Return [X, Y] of the center of cell containing provided text 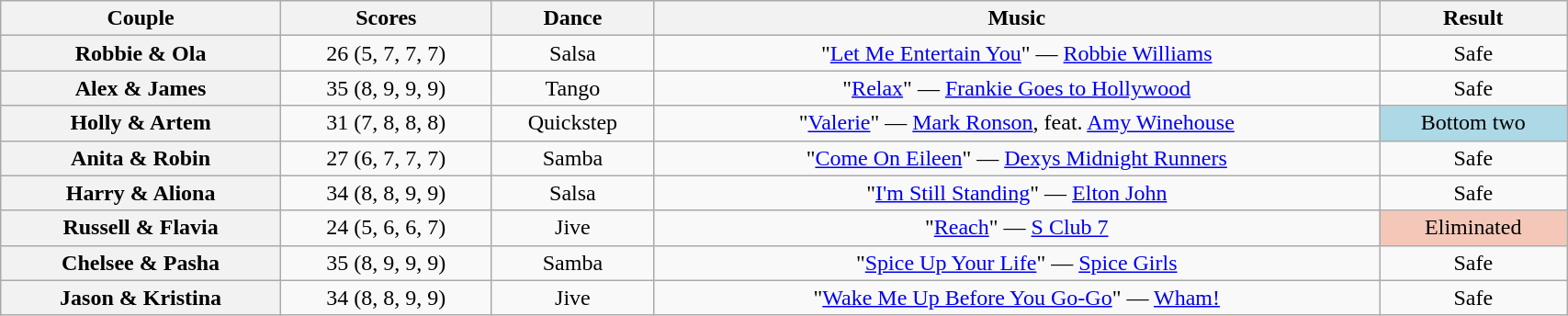
"Valerie" — Mark Ronson, feat. Amy Winehouse [1017, 123]
Quickstep [573, 123]
Tango [573, 88]
27 (6, 7, 7, 7) [386, 158]
Eliminated [1473, 228]
Result [1473, 18]
Anita & Robin [141, 158]
"Reach" — S Club 7 [1017, 228]
"Wake Me Up Before You Go-Go" — Wham! [1017, 298]
Alex & James [141, 88]
Russell & Flavia [141, 228]
"Come On Eileen" — Dexys Midnight Runners [1017, 158]
Music [1017, 18]
Robbie & Ola [141, 53]
24 (5, 6, 6, 7) [386, 228]
"Spice Up Your Life" — Spice Girls [1017, 263]
Chelsee & Pasha [141, 263]
Holly & Artem [141, 123]
31 (7, 8, 8, 8) [386, 123]
Harry & Aliona [141, 193]
Jason & Kristina [141, 298]
"Let Me Entertain You" — Robbie Williams [1017, 53]
Bottom two [1473, 123]
"Relax" — Frankie Goes to Hollywood [1017, 88]
Scores [386, 18]
"I'm Still Standing" — Elton John [1017, 193]
Dance [573, 18]
Couple [141, 18]
26 (5, 7, 7, 7) [386, 53]
